Scan for the cell matching the given text and deliver its [x, y] coordinate at center. 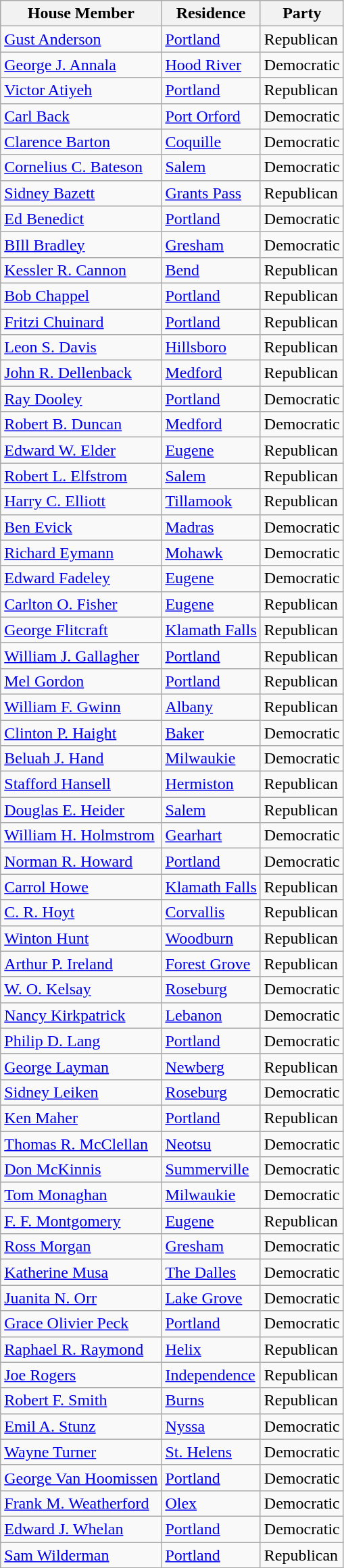
George Layman [81, 1066]
Port Orford [211, 116]
Party [301, 13]
House Member [81, 13]
Ross Morgan [81, 1247]
Leon S. Davis [81, 348]
Katherine Musa [81, 1272]
Summerville [211, 1170]
Arthur P. Ireland [81, 964]
C. R. Hoyt [81, 913]
George Van Hoomissen [81, 1478]
Wayne Turner [81, 1452]
Juanita N. Orr [81, 1298]
William J. Gallagher [81, 655]
Burns [211, 1401]
Victor Atiyeh [81, 90]
Grace Olivier Peck [81, 1324]
Kessler R. Cannon [81, 270]
Frank M. Weatherford [81, 1503]
Clinton P. Haight [81, 732]
Forest Grove [211, 964]
Lebanon [211, 1015]
Carrol Howe [81, 887]
Beluah J. Hand [81, 759]
Coquille [211, 142]
Albany [211, 707]
Stafford Hansell [81, 784]
Madras [211, 527]
Robert F. Smith [81, 1401]
Sidney Leiken [81, 1092]
Raphael R. Raymond [81, 1349]
Robert L. Elfstrom [81, 476]
Tillamook [211, 502]
F. F. Montgomery [81, 1221]
Ed Benedict [81, 219]
Ray Dooley [81, 399]
Bend [211, 270]
Independence [211, 1375]
Don McKinnis [81, 1170]
George J. Annala [81, 65]
Lake Grove [211, 1298]
Edward Fadeley [81, 578]
Ken Maher [81, 1118]
Mohawk [211, 553]
Grants Pass [211, 193]
Hermiston [211, 784]
John R. Dellenback [81, 373]
Gust Anderson [81, 39]
Tom Monaghan [81, 1195]
Thomas R. McClellan [81, 1144]
Neotsu [211, 1144]
Cornelius C. Bateson [81, 167]
Baker [211, 732]
Edward W. Elder [81, 450]
Winton Hunt [81, 938]
BIll Bradley [81, 244]
Nyssa [211, 1426]
Helix [211, 1349]
George Flitcraft [81, 630]
Hood River [211, 65]
William H. Holmstrom [81, 836]
W. O. Kelsay [81, 990]
Sam Wilderman [81, 1555]
Newberg [211, 1066]
Nancy Kirkpatrick [81, 1015]
Douglas E. Heider [81, 810]
Philip D. Lang [81, 1041]
Norman R. Howard [81, 861]
Richard Eymann [81, 553]
Robert B. Duncan [81, 425]
Carl Back [81, 116]
Bob Chappel [81, 296]
Edward J. Whelan [81, 1529]
Carlton O. Fisher [81, 604]
Harry C. Elliott [81, 502]
Ben Evick [81, 527]
Gearhart [211, 836]
The Dalles [211, 1272]
William F. Gwinn [81, 707]
Clarence Barton [81, 142]
Olex [211, 1503]
Residence [211, 13]
Emil A. Stunz [81, 1426]
St. Helens [211, 1452]
Joe Rogers [81, 1375]
Hillsboro [211, 348]
Woodburn [211, 938]
Fritzi Chuinard [81, 322]
Corvallis [211, 913]
Sidney Bazett [81, 193]
Mel Gordon [81, 681]
